Locate the cell with the specified text and output its [x, y] center coordinate. 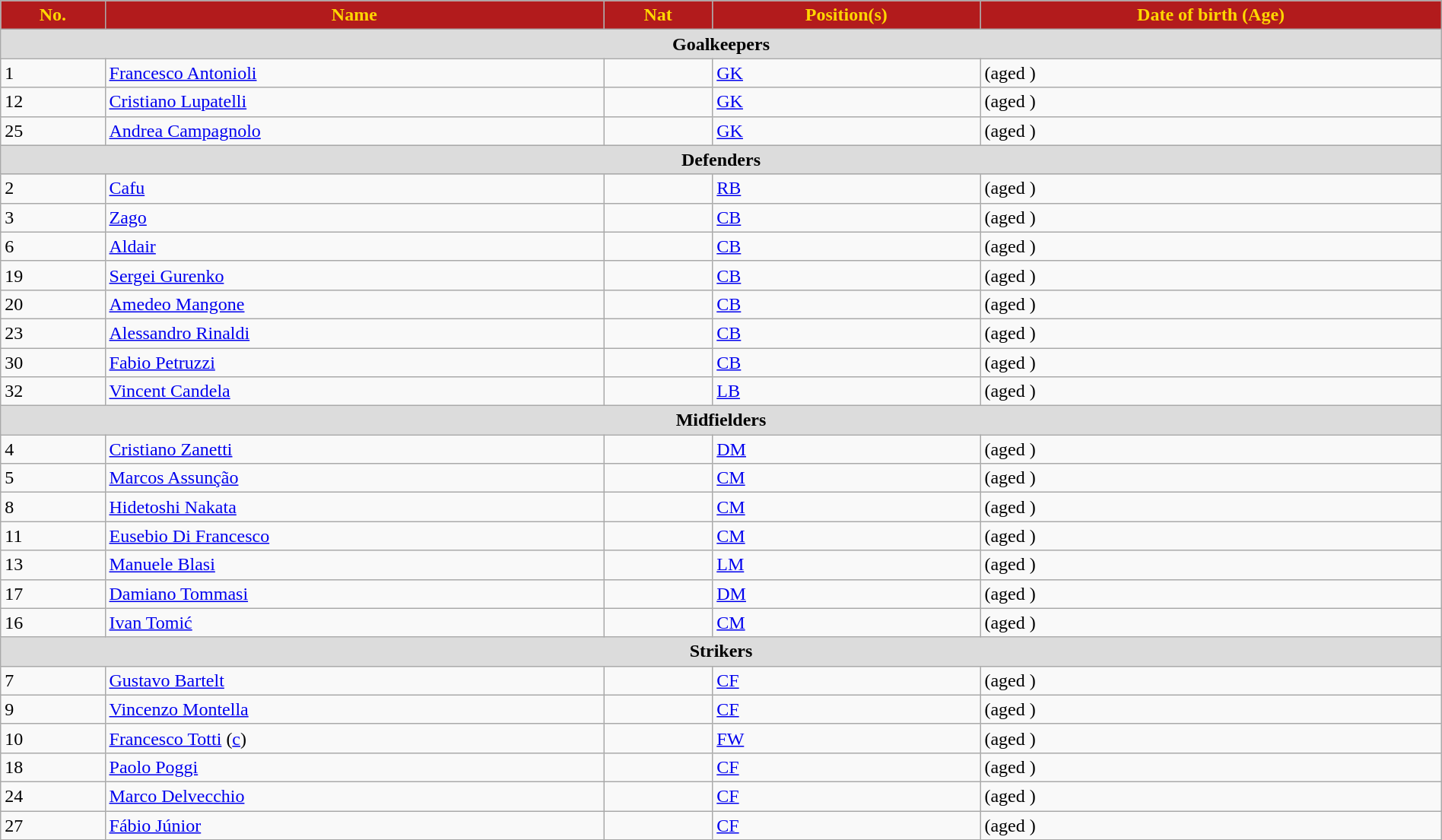
25 [53, 131]
Defenders [721, 160]
Manuele Blasi [354, 565]
Cafu [354, 189]
Hidetoshi Nakata [354, 507]
20 [53, 304]
6 [53, 246]
12 [53, 102]
Ivan Tomić [354, 623]
30 [53, 363]
Francesco Totti (c) [354, 738]
10 [53, 738]
Sergei Gurenko [354, 275]
Date of birth (Age) [1211, 15]
Vincenzo Montella [354, 709]
4 [53, 449]
Francesco Antonioli [354, 73]
Paolo Poggi [354, 767]
Name [354, 15]
LB [846, 391]
Nat [659, 15]
2 [53, 189]
23 [53, 333]
13 [53, 565]
FW [846, 738]
Aldair [354, 246]
Andrea Campagnolo [354, 131]
11 [53, 536]
Marcos Assunção [354, 478]
Marco Delvecchio [354, 796]
Cristiano Lupatelli [354, 102]
Vincent Candela [354, 391]
5 [53, 478]
Fábio Júnior [354, 825]
8 [53, 507]
Alessandro Rinaldi [354, 333]
19 [53, 275]
No. [53, 15]
17 [53, 594]
LM [846, 565]
RB [846, 189]
Gustavo Bartelt [354, 680]
32 [53, 391]
7 [53, 680]
16 [53, 623]
Fabio Petruzzi [354, 363]
Amedeo Mangone [354, 304]
24 [53, 796]
Eusebio Di Francesco [354, 536]
3 [53, 217]
1 [53, 73]
Cristiano Zanetti [354, 449]
Zago [354, 217]
Midfielders [721, 420]
Strikers [721, 651]
27 [53, 825]
9 [53, 709]
Damiano Tommasi [354, 594]
Goalkeepers [721, 44]
18 [53, 767]
Position(s) [846, 15]
